From the cell containing the given text, extract its center point as (X, Y) coordinate. 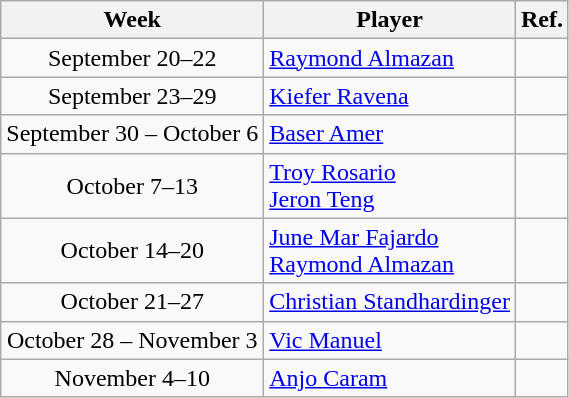
June Mar Fajardo Raymond Almazan (390, 250)
October 7–13 (132, 186)
October 28 – November 3 (132, 340)
Raymond Almazan (390, 58)
Vic Manuel (390, 340)
September 20–22 (132, 58)
September 23–29 (132, 96)
Baser Amer (390, 134)
Player (390, 20)
Week (132, 20)
November 4–10 (132, 378)
Troy Rosario Jeron Teng (390, 186)
Christian Standhardinger (390, 302)
October 21–27 (132, 302)
Ref. (542, 20)
Anjo Caram (390, 378)
October 14–20 (132, 250)
September 30 – October 6 (132, 134)
Kiefer Ravena (390, 96)
